Return (X, Y) of the center of cell containing provided text 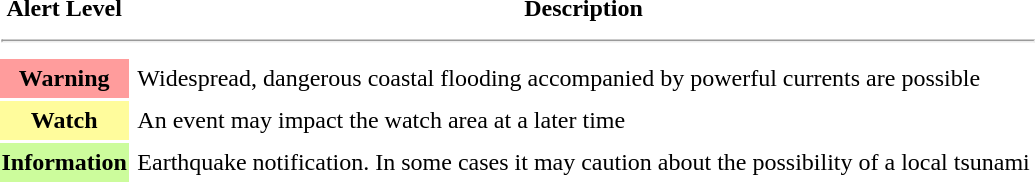
Warning (64, 78)
An event may impact the watch area at a later time (583, 120)
Watch (64, 120)
Earthquake notification. In some cases it may caution about the possibility of a local tsunami (583, 162)
Information (64, 162)
Widespread, dangerous coastal flooding accompanied by powerful currents are possible (583, 78)
